Scan for the cell matching the given text and deliver its [X, Y] coordinate at center. 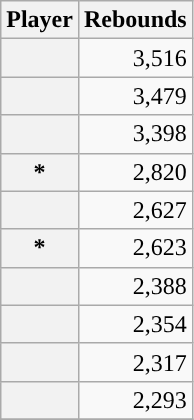
Rebounds [135, 20]
2,293 [135, 400]
2,627 [135, 210]
2,820 [135, 172]
3,398 [135, 134]
3,479 [135, 96]
2,317 [135, 362]
2,388 [135, 286]
Player [40, 20]
3,516 [135, 58]
2,354 [135, 324]
2,623 [135, 248]
